Return the [x, y] coordinate for the center point of the cell that contains the specified text.  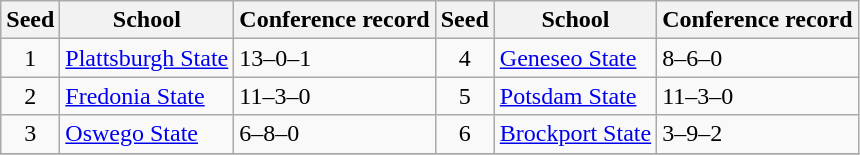
13–0–1 [334, 58]
Plattsburgh State [147, 58]
3–9–2 [758, 134]
Brockport State [575, 134]
4 [464, 58]
8–6–0 [758, 58]
Geneseo State [575, 58]
1 [30, 58]
5 [464, 96]
Potsdam State [575, 96]
6 [464, 134]
6–8–0 [334, 134]
Oswego State [147, 134]
Fredonia State [147, 96]
3 [30, 134]
2 [30, 96]
